Identify which cell holds the provided text, then report its (X, Y) central coordinate. 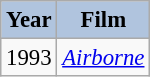
1993 (29, 58)
Film (104, 20)
Airborne (104, 58)
Year (29, 20)
